From the cell containing the given text, extract its center point as [X, Y] coordinate. 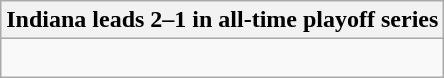
Indiana leads 2–1 in all-time playoff series [222, 20]
